Detect which cell encompasses the target text, then output its (X, Y) center coordinate. 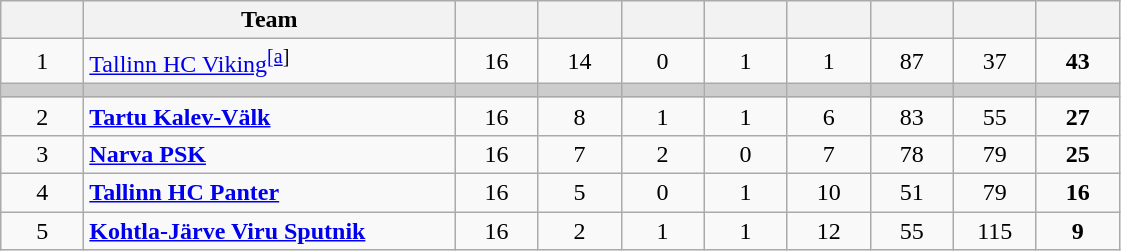
27 (1078, 116)
37 (994, 62)
Kohtla-Järve Viru Sputnik (270, 231)
Tartu Kalev-Välk (270, 116)
Tallinn HC Panter (270, 193)
Narva PSK (270, 154)
6 (828, 116)
9 (1078, 231)
10 (828, 193)
43 (1078, 62)
14 (580, 62)
78 (912, 154)
51 (912, 193)
12 (828, 231)
87 (912, 62)
Team (270, 20)
4 (42, 193)
Tallinn HC Viking[a] (270, 62)
3 (42, 154)
83 (912, 116)
25 (1078, 154)
115 (994, 231)
8 (580, 116)
